Search for the cell housing the specified text and yield its [X, Y] center coordinate. 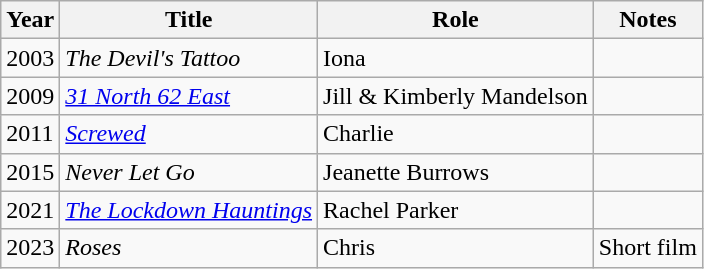
2009 [30, 96]
2003 [30, 58]
2011 [30, 134]
The Lockdown Hauntings [189, 210]
The Devil's Tattoo [189, 58]
2015 [30, 172]
Screwed [189, 134]
Charlie [456, 134]
Rachel Parker [456, 210]
2023 [30, 248]
Short film [648, 248]
Jill & Kimberly Mandelson [456, 96]
Iona [456, 58]
Never Let Go [189, 172]
Notes [648, 20]
Chris [456, 248]
2021 [30, 210]
Year [30, 20]
31 North 62 East [189, 96]
Title [189, 20]
Roses [189, 248]
Jeanette Burrows [456, 172]
Role [456, 20]
